Pinpoint the cell where the given text exists, returning its [x, y] midpoint coordinate. 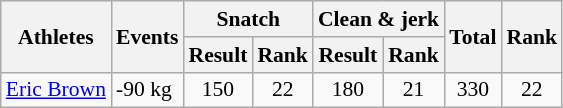
Events [147, 36]
Clean & jerk [378, 19]
Eric Brown [56, 90]
150 [218, 90]
Snatch [248, 19]
21 [414, 90]
-90 kg [147, 90]
Total [472, 36]
330 [472, 90]
180 [348, 90]
Athletes [56, 36]
